Return the (X, Y) coordinate for the center point of the cell that contains the specified text.  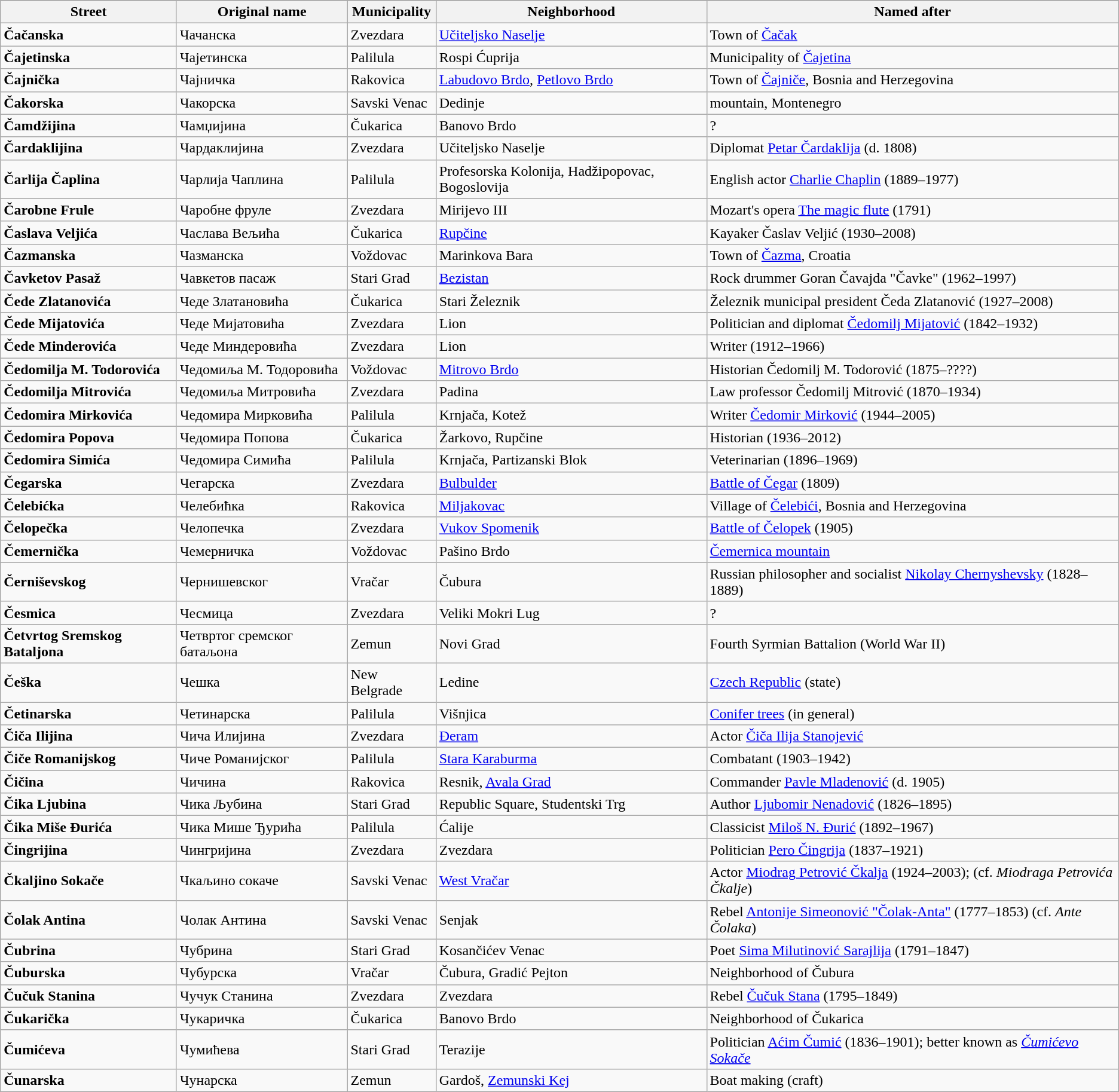
Чика Мише Ђурића (262, 827)
Politician Pero Čingrija (1837–1921) (912, 850)
Čika Ljubina (88, 805)
Novi Grad (571, 643)
Čemernička (88, 551)
Čubura, Gradić Pejton (571, 973)
Fourth Syrmian Battalion (World War II) (912, 643)
Чолак Антина (262, 919)
Town of Čajniče, Bosnia and Herzegovina (912, 80)
Čičina (88, 782)
Ledine (571, 683)
Boat making (craft) (912, 1080)
Челопечка (262, 528)
Author Ljubomir Nenadović (1826–1895) (912, 805)
Чукаричка (262, 1018)
Čedomira Mirkovića (88, 415)
Čingrijina (88, 850)
Čuburska (88, 973)
Poet Sima Milutinović Sarajlija (1791–1847) (912, 950)
Actor Miodrag Petrović Čkalja (1924–2003); (cf. Miodraga Petrovića Čkalje) (912, 881)
Čedomilja Mitrovića (88, 392)
Writer (1912–1966) (912, 347)
Veliki Mokri Lug (571, 613)
Чардаклијина (262, 148)
Named after (912, 12)
Čedomira Simića (88, 460)
Čede Minderovića (88, 347)
Street (88, 12)
Четинарска (262, 713)
Village of Čelebići, Bosnia and Herzegovina (912, 506)
Resnik, Avala Grad (571, 782)
Čakorska (88, 103)
Mirijevo III (571, 210)
Četvrtog Sremskog Bataljona (88, 643)
Čegarska (88, 483)
Vukov Spomenik (571, 528)
Žarkovo, Rupčine (571, 438)
Original name (262, 12)
Чича Илијина (262, 736)
Russian philosopher and socialist Nikolay Chernyshevsky (1828–1889) (912, 582)
Čukarička (88, 1018)
Municipality (392, 12)
Чиче Романијског (262, 759)
Čemernica mountain (912, 551)
Čedomira Popova (88, 438)
Чубурска (262, 973)
Rebel Čučuk Stana (1795–1849) (912, 996)
Чучук Станина (262, 996)
Čika Miše Đurića (88, 827)
Чеде Златановића (262, 301)
West Vračar (571, 881)
Чедомиља М. Тодоровића (262, 369)
Čajetinska (88, 57)
Law professor Čedomilj Mitrović (1870–1934) (912, 392)
Четвртог сремског батаљона (262, 643)
Republic Square, Studentski Trg (571, 805)
Battle of Čelopek (1905) (912, 528)
Stari Železnik (571, 301)
Stara Karaburma (571, 759)
Battle of Čegar (1809) (912, 483)
Čede Zlatanovića (88, 301)
Mozart's opera The magic flute (1791) (912, 210)
Čubura (571, 582)
Чичина (262, 782)
Čardaklijina (88, 148)
Чемерничка (262, 551)
Чубрина (262, 950)
Commander Pavle Mladenović (d. 1905) (912, 782)
Krnjača, Partizanski Blok (571, 460)
Kayaker Časlav Veljić (1930–2008) (912, 233)
Чајничка (262, 80)
Češka (88, 683)
Чеде Мијатовића (262, 324)
Conifer trees (in general) (912, 713)
Senjak (571, 919)
Čkaljino Sokače (88, 881)
Čavketov Pasaž (88, 278)
New Belgrade (392, 683)
Чавкетов пасаж (262, 278)
Чедомира Симића (262, 460)
Labudovo Brdo, Petlovo Brdo (571, 80)
Neighborhood of Čukarica (912, 1018)
Kosančićev Venac (571, 950)
Чаробне фруле (262, 210)
Pašino Brdo (571, 551)
Česmica (88, 613)
Чамџијина (262, 126)
Čumićeva (88, 1050)
Čajnička (88, 80)
Dedinje (571, 103)
Čamdžijina (88, 126)
Ćalije (571, 827)
Чкаљино сокаче (262, 881)
Чингријина (262, 850)
Politician Aćim Čumić (1836–1901); better known as Čumićevo Sokače (912, 1050)
Profesorska Kolonija, Hadžipopovac, Bogoslovija (571, 179)
Rupčine (571, 233)
Čazmanska (88, 255)
Mitrovo Brdo (571, 369)
Town of Čačak (912, 35)
Чумићева (262, 1050)
Politician and diplomat Čedomilj Mijatović (1842–1932) (912, 324)
Czech Republic (state) (912, 683)
Neighborhood of Čubura (912, 973)
Чедомира Мирковића (262, 415)
Чесмица (262, 613)
Časlava Veljića (88, 233)
Writer Čedomir Mirković (1944–2005) (912, 415)
Чајетинска (262, 57)
Чазманска (262, 255)
Town of Čazma, Croatia (912, 255)
Чегарска (262, 483)
Чакорска (262, 103)
Čiča Ilijina (88, 736)
Combatant (1903–1942) (912, 759)
Čolak Antina (88, 919)
Historian Čedomilj M. Todorović (1875–????) (912, 369)
Rock drummer Goran Čavajda "Čavke" (1962–1997) (912, 278)
Historian (1936–2012) (912, 438)
Černiševskog (88, 582)
Miljakovac (571, 506)
Gardoš, Zemunski Kej (571, 1080)
Bulbulder (571, 483)
Železnik municipal president Čeda Zlatanović (1927–2008) (912, 301)
Чика Љубина (262, 805)
English actor Charlie Chaplin (1889–1977) (912, 179)
Čunarska (88, 1080)
Čučuk Stanina (88, 996)
Classicist Miloš N. Đurić (1892–1967) (912, 827)
Čelebićka (88, 506)
Actor Čiča Ilija Stanojević (912, 736)
Чеде Миндеровића (262, 347)
Municipality of Čajetina (912, 57)
mountain, Montenegro (912, 103)
Чешка (262, 683)
Čubrina (88, 950)
Часлава Вељића (262, 233)
Đeram (571, 736)
Čiče Romanijskog (88, 759)
Чунарска (262, 1080)
Bezistan (571, 278)
Čedomilja M. Todorovića (88, 369)
Padina (571, 392)
Čarobne Frule (88, 210)
Rospi Ćuprija (571, 57)
Terazije (571, 1050)
Višnjica (571, 713)
Čačanska (88, 35)
Krnjača, Kotež (571, 415)
Marinkova Bara (571, 255)
Чернишевског (262, 582)
Diplomat Petar Čardaklija (d. 1808) (912, 148)
Челебићка (262, 506)
Чарлија Чаплина (262, 179)
Чедомиља Митровића (262, 392)
Чачанска (262, 35)
Rebel Antonije Simeonović "Čolak-Anta" (1777–1853) (cf. Ante Čolaka) (912, 919)
Чедомира Попова (262, 438)
Čarlija Čaplina (88, 179)
Čede Mijatovića (88, 324)
Veterinarian (1896–1969) (912, 460)
Neighborhood (571, 12)
Čelopečka (88, 528)
Četinarska (88, 713)
